Return the (X, Y) coordinate for the center point of the cell that contains the specified text.  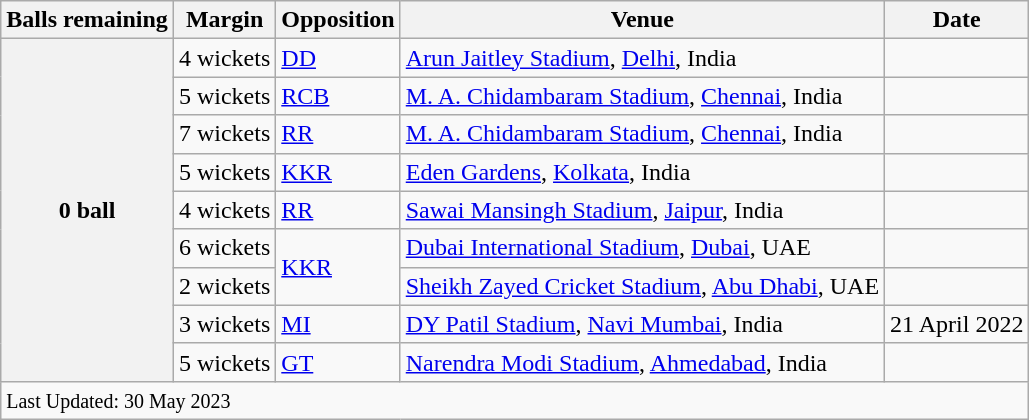
RCB (338, 96)
Sawai Mansingh Stadium, Jaipur, India (642, 210)
GT (338, 362)
2 wickets (224, 286)
3 wickets (224, 324)
21 April 2022 (957, 324)
Dubai International Stadium, Dubai, UAE (642, 248)
MI (338, 324)
7 wickets (224, 134)
Arun Jaitley Stadium, Delhi, India (642, 58)
6 wickets (224, 248)
Date (957, 20)
Eden Gardens, Kolkata, India (642, 172)
Narendra Modi Stadium, Ahmedabad, India (642, 362)
DD (338, 58)
Margin (224, 20)
DY Patil Stadium, Navi Mumbai, India (642, 324)
Last Updated: 30 May 2023 (515, 400)
Opposition (338, 20)
Sheikh Zayed Cricket Stadium, Abu Dhabi, UAE (642, 286)
Balls remaining (88, 20)
Venue (642, 20)
0 ball (88, 210)
